For the text-containing cell, return its midpoint in [x, y] coordinate format. 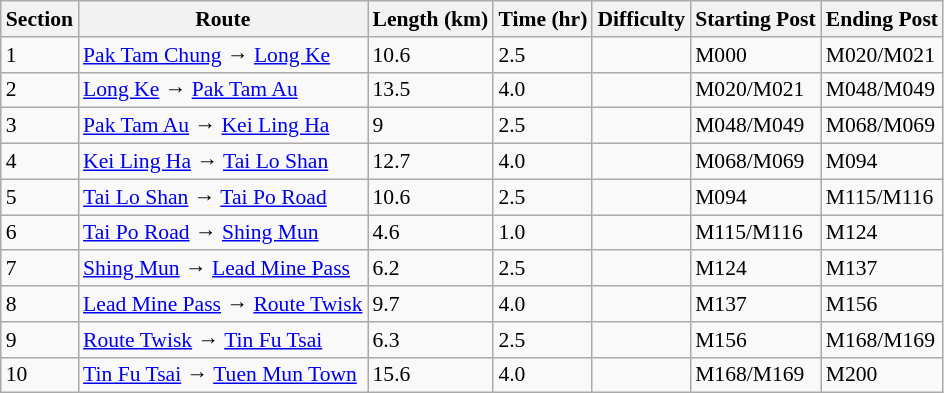
Route Twisk → Tin Fu Tsai [222, 340]
2 [40, 90]
Time (hr) [542, 19]
5 [40, 197]
7 [40, 269]
Difficulty [641, 19]
Tai Po Road → Shing Mun [222, 233]
Long Ke → Pak Tam Au [222, 90]
12.7 [431, 162]
10 [40, 375]
Kei Ling Ha → Tai Lo Shan [222, 162]
6.2 [431, 269]
Ending Post [882, 19]
4.6 [431, 233]
Length (km) [431, 19]
9.7 [431, 304]
8 [40, 304]
Shing Mun → Lead Mine Pass [222, 269]
M200 [882, 375]
Starting Post [756, 19]
Pak Tam Chung → Long Ke [222, 55]
6 [40, 233]
Tin Fu Tsai → Tuen Mun Town [222, 375]
Tai Lo Shan → Tai Po Road [222, 197]
Route [222, 19]
3 [40, 126]
Pak Tam Au → Kei Ling Ha [222, 126]
13.5 [431, 90]
M000 [756, 55]
4 [40, 162]
6.3 [431, 340]
15.6 [431, 375]
Section [40, 19]
1.0 [542, 233]
1 [40, 55]
Lead Mine Pass → Route Twisk [222, 304]
